Return the (X, Y) coordinate for the center point of the cell that contains the specified text.  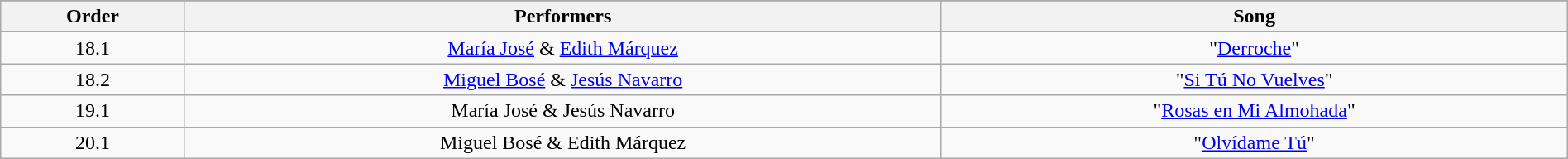
María José & Edith Márquez (562, 48)
20.1 (93, 142)
18.1 (93, 48)
"Si Tú No Vuelves" (1254, 79)
Song (1254, 17)
"Olvídame Tú" (1254, 142)
María José & Jesús Navarro (562, 111)
"Derroche" (1254, 48)
19.1 (93, 111)
18.2 (93, 79)
Miguel Bosé & Jesús Navarro (562, 79)
Miguel Bosé & Edith Márquez (562, 142)
Order (93, 17)
Performers (562, 17)
"Rosas en Mi Almohada" (1254, 111)
